Extract the [X, Y] coordinate from the center of the cell holding the provided text.  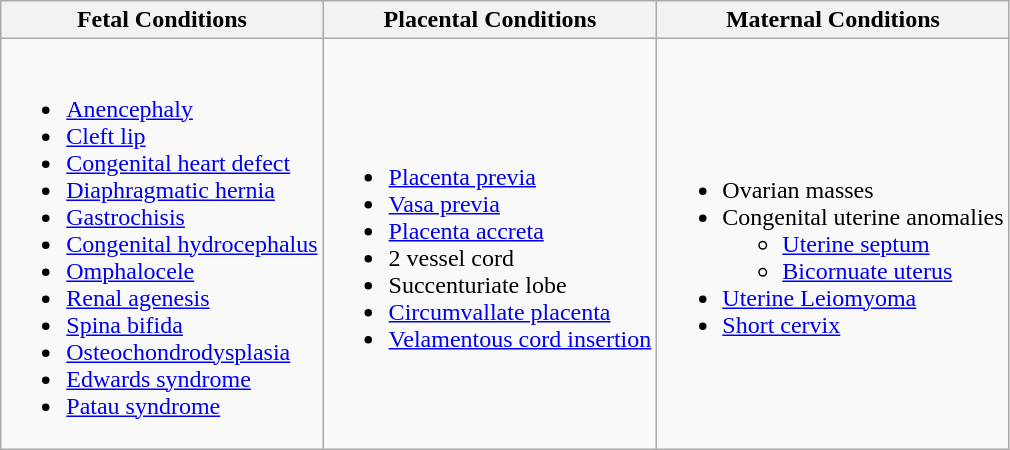
Placental Conditions [490, 20]
Ovarian massesCongenital uterine anomaliesUterine septumBicornuate uterusUterine LeiomyomaShort cervix [833, 244]
Maternal Conditions [833, 20]
Fetal Conditions [162, 20]
Placenta previaVasa previaPlacenta accreta2 vessel cordSuccenturiate lobeCircumvallate placentaVelamentous cord insertion [490, 244]
